Locate the cell with the specified text and output its (x, y) center coordinate. 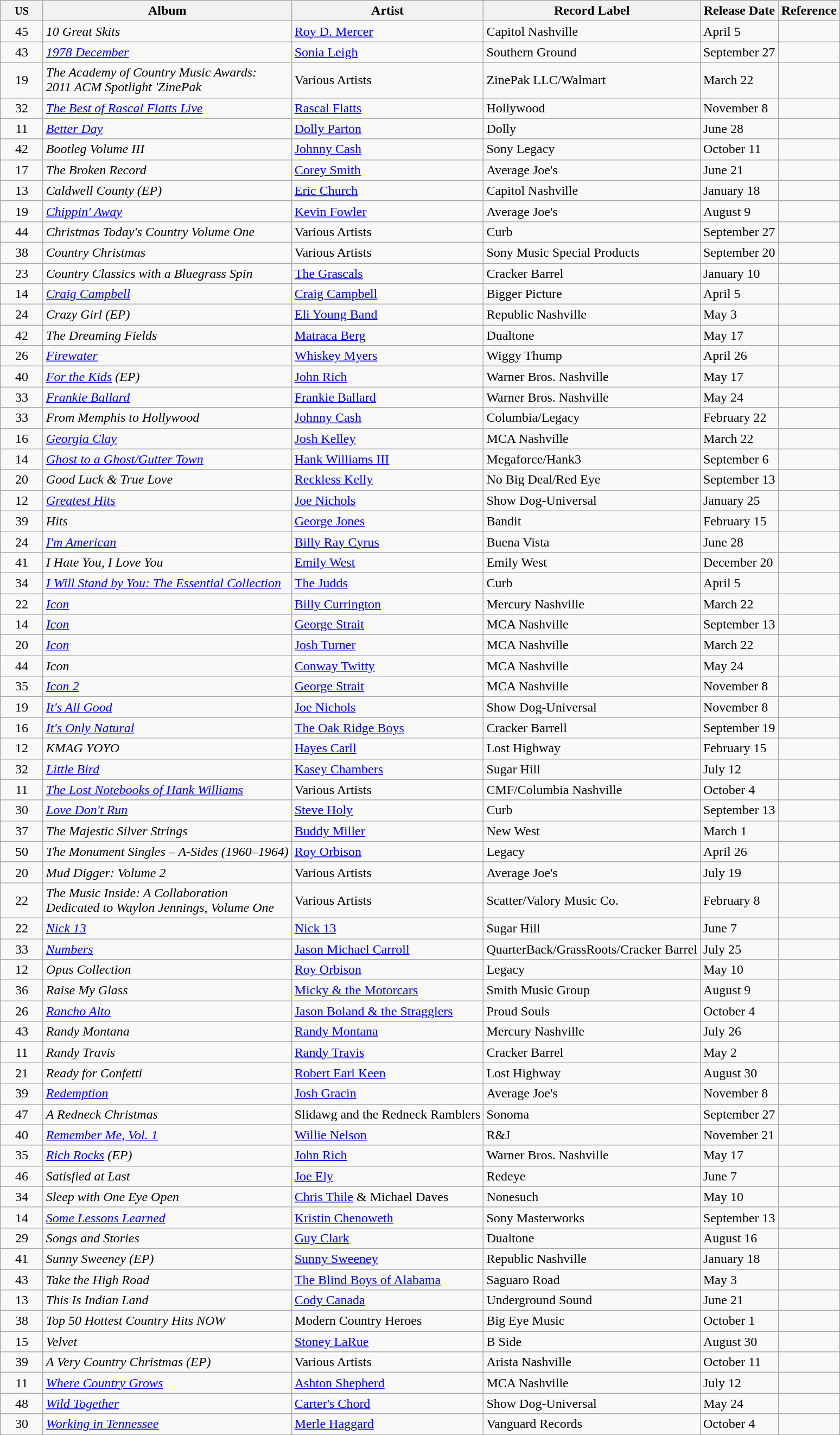
Roy D. Mercer (387, 31)
I'm American (167, 542)
Saguaro Road (592, 1279)
Songs and Stories (167, 1238)
Crazy Girl (EP) (167, 315)
September 19 (739, 728)
Jason Boland & the Stragglers (387, 1011)
George Jones (387, 521)
Big Eye Music (592, 1321)
Rascal Flatts (387, 108)
The Best of Rascal Flatts Live (167, 108)
The Judds (387, 583)
Ghost to a Ghost/Gutter Town (167, 459)
Columbia/Legacy (592, 418)
The Blind Boys of Alabama (387, 1279)
This Is Indian Land (167, 1300)
CMF/Columbia Nashville (592, 790)
Hank Williams III (387, 459)
The Dreaming Fields (167, 335)
Artist (387, 11)
Sony Music Special Products (592, 252)
Sleep with One Eye Open (167, 1197)
The Oak Ridge Boys (387, 728)
Buddy Miller (387, 831)
Cracker Barrell (592, 728)
Reckless Kelly (387, 480)
Nonesuch (592, 1197)
Satisfied at Last (167, 1176)
Robert Earl Keen (387, 1073)
Numbers (167, 949)
Country Classics with a Bluegrass Spin (167, 273)
Bootleg Volume III (167, 149)
September 6 (739, 459)
A Redneck Christmas (167, 1114)
Eli Young Band (387, 315)
B Side (592, 1342)
45 (22, 31)
Bigger Picture (592, 294)
Greatest Hits (167, 500)
The Academy of Country Music Awards:2011 ACM Spotlight 'ZinePak (167, 80)
23 (22, 273)
50 (22, 852)
Kevin Fowler (387, 211)
Arista Nashville (592, 1362)
Slidawg and the Redneck Ramblers (387, 1114)
Country Christmas (167, 252)
February 22 (739, 418)
Wild Together (167, 1404)
Record Label (592, 11)
Modern Country Heroes (387, 1321)
Release Date (739, 11)
Cody Canada (387, 1300)
Caldwell County (EP) (167, 191)
48 (22, 1404)
Corey Smith (387, 170)
Guy Clark (387, 1238)
Opus Collection (167, 970)
Megaforce/Hank3 (592, 459)
December 20 (739, 562)
Ready for Confetti (167, 1073)
KMAG YOYO (167, 748)
Southern Ground (592, 52)
21 (22, 1073)
Christmas Today's Country Volume One (167, 232)
November 21 (739, 1135)
Smith Music Group (592, 990)
Sony Masterworks (592, 1217)
37 (22, 831)
Remember Me, Vol. 1 (167, 1135)
Working in Tennessee (167, 1424)
Sony Legacy (592, 149)
Vanguard Records (592, 1424)
Some Lessons Learned (167, 1217)
US (22, 11)
The Broken Record (167, 170)
QuarterBack/GrassRoots/Cracker Barrel (592, 949)
Redemption (167, 1094)
Conway Twitty (387, 666)
Good Luck & True Love (167, 480)
R&J (592, 1135)
Bandit (592, 521)
Hollywood (592, 108)
Little Bird (167, 769)
Sunny Sweeney (387, 1259)
It's All Good (167, 707)
36 (22, 990)
The Monument Singles – A-Sides (1960–1964) (167, 852)
Reference (809, 11)
Wiggy Thump (592, 356)
Rancho Alto (167, 1011)
Merle Haggard (387, 1424)
Album (167, 11)
October 1 (739, 1321)
July 19 (739, 872)
Ashton Shepherd (387, 1383)
From Memphis to Hollywood (167, 418)
10 Great Skits (167, 31)
Sunny Sweeney (EP) (167, 1259)
February 8 (739, 900)
For the Kids (EP) (167, 377)
The Music Inside: A CollaborationDedicated to Waylon Jennings, Volume One (167, 900)
I Will Stand by You: The Essential Collection (167, 583)
July 26 (739, 1032)
Redeye (592, 1176)
Top 50 Hottest Country Hits NOW (167, 1321)
Matraca Berg (387, 335)
17 (22, 170)
Take the High Road (167, 1279)
March 1 (739, 831)
July 25 (739, 949)
Dolly Parton (387, 129)
Where Country Grows (167, 1383)
It's Only Natural (167, 728)
1978 December (167, 52)
Better Day (167, 129)
Joe Ely (387, 1176)
Rich Rocks (EP) (167, 1155)
The Majestic Silver Strings (167, 831)
Kasey Chambers (387, 769)
Hits (167, 521)
46 (22, 1176)
Buena Vista (592, 542)
The Lost Notebooks of Hank Williams (167, 790)
A Very Country Christmas (EP) (167, 1362)
Scatter/Valory Music Co. (592, 900)
Sonia Leigh (387, 52)
Chippin' Away (167, 211)
Underground Sound (592, 1300)
Velvet (167, 1342)
Carter's Chord (387, 1404)
Icon 2 (167, 687)
47 (22, 1114)
Mud Digger: Volume 2 (167, 872)
Proud Souls (592, 1011)
Josh Kelley (387, 439)
No Big Deal/Red Eye (592, 480)
August 16 (739, 1238)
January 10 (739, 273)
I Hate You, I Love You (167, 562)
Georgia Clay (167, 439)
Willie Nelson (387, 1135)
Dolly (592, 129)
Eric Church (387, 191)
Billy Currington (387, 604)
New West (592, 831)
Steve Holy (387, 810)
15 (22, 1342)
Hayes Carll (387, 748)
Josh Gracin (387, 1094)
September 20 (739, 252)
Stoney LaRue (387, 1342)
Firewater (167, 356)
May 2 (739, 1052)
Billy Ray Cyrus (387, 542)
Jason Michael Carroll (387, 949)
January 25 (739, 500)
Micky & the Motorcars (387, 990)
Raise My Glass (167, 990)
Chris Thile & Michael Daves (387, 1197)
29 (22, 1238)
The Grascals (387, 273)
Love Don't Run (167, 810)
Sonoma (592, 1114)
ZinePak LLC/Walmart (592, 80)
Josh Turner (387, 645)
Whiskey Myers (387, 356)
Kristin Chenoweth (387, 1217)
